Pinpoint the cell where the given text exists, returning its [X, Y] midpoint coordinate. 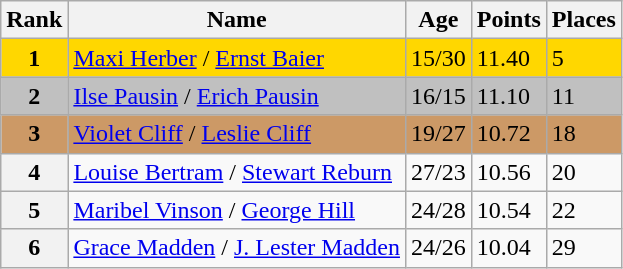
27/23 [438, 172]
Ilse Pausin / Erich Pausin [237, 96]
Maxi Herber / Ernst Baier [237, 58]
4 [34, 172]
10.56 [508, 172]
Louise Bertram / Stewart Reburn [237, 172]
1 [34, 58]
Points [508, 20]
22 [584, 210]
24/28 [438, 210]
10.04 [508, 248]
15/30 [438, 58]
20 [584, 172]
Name [237, 20]
16/15 [438, 96]
6 [34, 248]
19/27 [438, 134]
Rank [34, 20]
18 [584, 134]
11.40 [508, 58]
29 [584, 248]
Places [584, 20]
Maribel Vinson / George Hill [237, 210]
24/26 [438, 248]
3 [34, 134]
10.72 [508, 134]
Violet Cliff / Leslie Cliff [237, 134]
10.54 [508, 210]
Age [438, 20]
Grace Madden / J. Lester Madden [237, 248]
11 [584, 96]
11.10 [508, 96]
2 [34, 96]
